Return the [x, y] coordinate for the center point of the cell that contains the specified text.  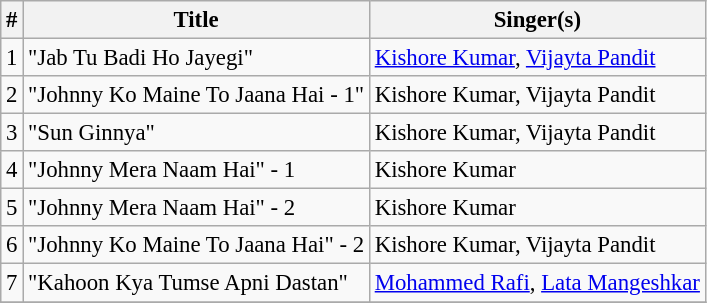
5 [12, 208]
Title [196, 20]
1 [12, 58]
"Johnny Ko Maine To Jaana Hai" - 2 [196, 245]
2 [12, 95]
4 [12, 170]
Singer(s) [537, 20]
# [12, 20]
"Johnny Mera Naam Hai" - 2 [196, 208]
"Jab Tu Badi Ho Jayegi" [196, 58]
"Johnny Mera Naam Hai" - 1 [196, 170]
6 [12, 245]
"Johnny Ko Maine To Jaana Hai - 1" [196, 95]
Mohammed Rafi, Lata Mangeshkar [537, 283]
3 [12, 133]
"Sun Ginnya" [196, 133]
7 [12, 283]
"Kahoon Kya Tumse Apni Dastan" [196, 283]
